Determine the (X, Y) coordinate at the center of the cell enclosing the given text.  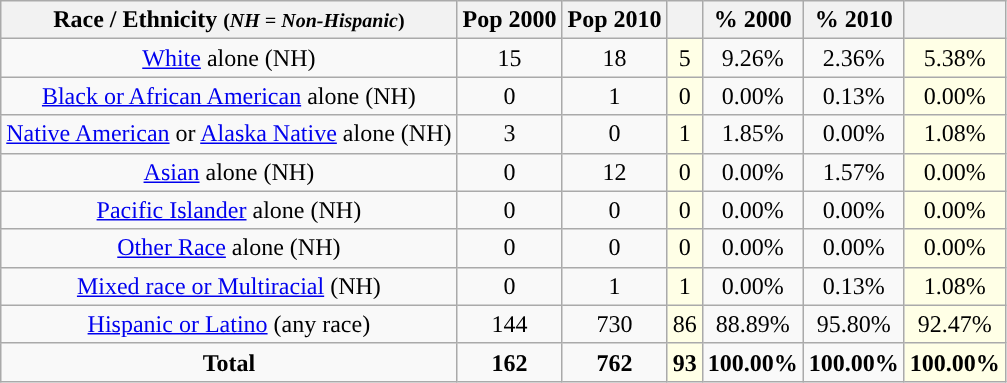
144 (510, 324)
Hispanic or Latino (any race) (229, 324)
Other Race alone (NH) (229, 248)
Total (229, 362)
12 (614, 172)
Pop 2000 (510, 20)
Native American or Alaska Native alone (NH) (229, 134)
5.38% (954, 58)
15 (510, 58)
1.57% (854, 172)
Asian alone (NH) (229, 172)
730 (614, 324)
762 (614, 362)
% 2010 (854, 20)
162 (510, 362)
92.47% (954, 324)
Pop 2010 (614, 20)
88.89% (752, 324)
2.36% (854, 58)
Black or African American alone (NH) (229, 96)
1.85% (752, 134)
% 2000 (752, 20)
3 (510, 134)
5 (684, 58)
White alone (NH) (229, 58)
86 (684, 324)
Pacific Islander alone (NH) (229, 210)
95.80% (854, 324)
Race / Ethnicity (NH = Non-Hispanic) (229, 20)
Mixed race or Multiracial (NH) (229, 286)
18 (614, 58)
9.26% (752, 58)
93 (684, 362)
